Identify which cell holds the provided text, then report its [X, Y] central coordinate. 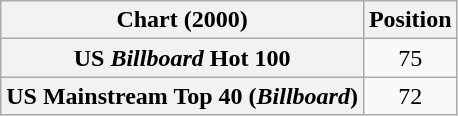
Chart (2000) [182, 20]
75 [410, 58]
US Mainstream Top 40 (Billboard) [182, 96]
Position [410, 20]
US Billboard Hot 100 [182, 58]
72 [410, 96]
